Search for the cell housing the specified text and yield its (x, y) center coordinate. 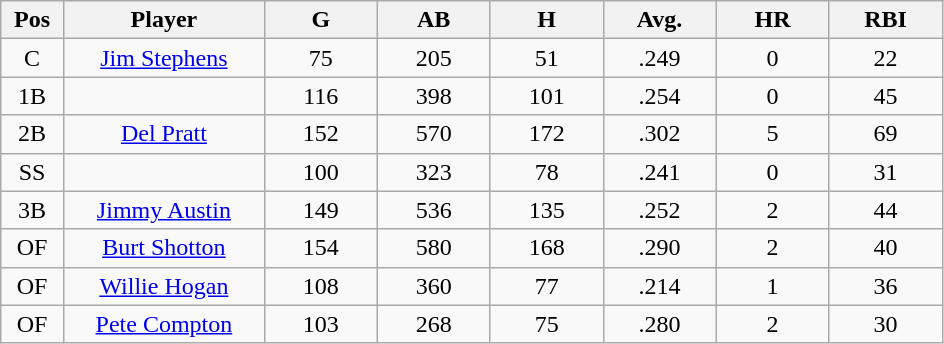
172 (546, 134)
SS (32, 172)
1 (772, 286)
.252 (660, 210)
154 (320, 248)
78 (546, 172)
69 (886, 134)
Willie Hogan (164, 286)
168 (546, 248)
152 (320, 134)
H (546, 20)
.241 (660, 172)
103 (320, 324)
51 (546, 58)
44 (886, 210)
22 (886, 58)
101 (546, 96)
580 (434, 248)
RBI (886, 20)
100 (320, 172)
45 (886, 96)
AB (434, 20)
135 (546, 210)
1B (32, 96)
3B (32, 210)
Del Pratt (164, 134)
77 (546, 286)
.214 (660, 286)
.254 (660, 96)
Jim Stephens (164, 58)
.302 (660, 134)
Burt Shotton (164, 248)
G (320, 20)
108 (320, 286)
Pos (32, 20)
.290 (660, 248)
.280 (660, 324)
149 (320, 210)
360 (434, 286)
116 (320, 96)
205 (434, 58)
570 (434, 134)
323 (434, 172)
Player (164, 20)
536 (434, 210)
Jimmy Austin (164, 210)
C (32, 58)
30 (886, 324)
5 (772, 134)
HR (772, 20)
398 (434, 96)
2B (32, 134)
36 (886, 286)
31 (886, 172)
40 (886, 248)
268 (434, 324)
Avg. (660, 20)
Pete Compton (164, 324)
.249 (660, 58)
